Detect which cell encompasses the target text, then output its (X, Y) center coordinate. 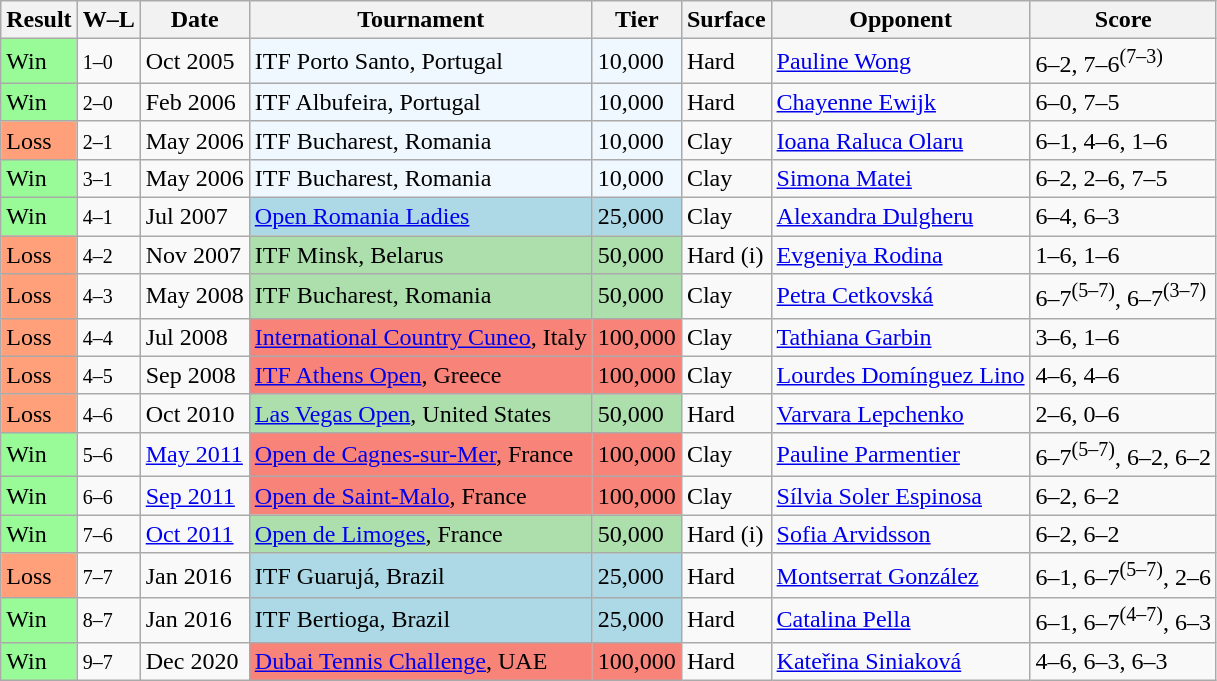
Jul 2008 (194, 337)
ITF Bertioga, Brazil (420, 620)
6–2, 2–6, 7–5 (1123, 178)
Kateřina Siniaková (900, 661)
5–6 (108, 454)
Score (1123, 20)
2–6, 0–6 (1123, 413)
Catalina Pella (900, 620)
9–7 (108, 661)
7–7 (108, 576)
8–7 (108, 620)
4–6 (108, 413)
1–6, 1–6 (1123, 255)
Sep 2008 (194, 375)
4–3 (108, 296)
7–6 (108, 534)
ITF Athens Open, Greece (420, 375)
Sílvia Soler Espinosa (900, 496)
Pauline Wong (900, 62)
6–4, 6–3 (1123, 217)
Open de Saint-Malo, France (420, 496)
6–6 (108, 496)
Jul 2007 (194, 217)
Dec 2020 (194, 661)
Alexandra Dulgheru (900, 217)
Oct 2005 (194, 62)
Montserrat González (900, 576)
ITF Albufeira, Portugal (420, 102)
4–6, 6–3, 6–3 (1123, 661)
International Country Cuneo, Italy (420, 337)
Tier (636, 20)
Feb 2006 (194, 102)
Result (39, 20)
6–2, 7–6(7–3) (1123, 62)
Dubai Tennis Challenge, UAE (420, 661)
ITF Minsk, Belarus (420, 255)
4–1 (108, 217)
Tournament (420, 20)
Date (194, 20)
3–6, 1–6 (1123, 337)
Opponent (900, 20)
Open de Cagnes-sur-Mer, France (420, 454)
Evgeniya Rodina (900, 255)
May 2011 (194, 454)
6–1, 6–7(5–7), 2–6 (1123, 576)
3–1 (108, 178)
2–0 (108, 102)
Nov 2007 (194, 255)
4–6, 4–6 (1123, 375)
Open Romania Ladies (420, 217)
4–5 (108, 375)
Open de Limoges, France (420, 534)
Oct 2011 (194, 534)
ITF Guarujá, Brazil (420, 576)
6–0, 7–5 (1123, 102)
May 2008 (194, 296)
Petra Cetkovská (900, 296)
Pauline Parmentier (900, 454)
1–0 (108, 62)
6–1, 6–7(4–7), 6–3 (1123, 620)
Simona Matei (900, 178)
6–7(5–7), 6–7(3–7) (1123, 296)
Surface (726, 20)
Tathiana Garbin (900, 337)
2–1 (108, 140)
Sofia Arvidsson (900, 534)
Ioana Raluca Olaru (900, 140)
Sep 2011 (194, 496)
Varvara Lepchenko (900, 413)
6–1, 4–6, 1–6 (1123, 140)
Las Vegas Open, United States (420, 413)
Chayenne Ewijk (900, 102)
Oct 2010 (194, 413)
Lourdes Domínguez Lino (900, 375)
ITF Porto Santo, Portugal (420, 62)
W–L (108, 20)
4–2 (108, 255)
4–4 (108, 337)
6–7(5–7), 6–2, 6–2 (1123, 454)
